Output the (x, y) coordinate of the center of the cell containing the given text.  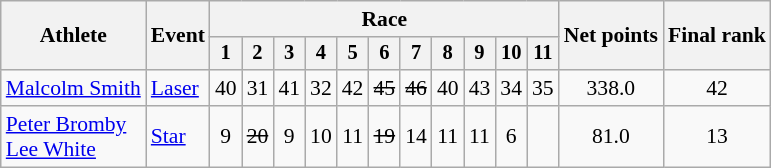
20 (258, 136)
Star (178, 136)
8 (448, 54)
7 (416, 54)
41 (289, 88)
4 (321, 54)
35 (543, 88)
2 (258, 54)
Peter BrombyLee White (74, 136)
46 (416, 88)
34 (511, 88)
Net points (611, 36)
45 (384, 88)
31 (258, 88)
Athlete (74, 36)
Final rank (717, 36)
13 (717, 136)
14 (416, 136)
1 (226, 54)
338.0 (611, 88)
Event (178, 36)
5 (353, 54)
43 (480, 88)
Laser (178, 88)
3 (289, 54)
Race (384, 19)
32 (321, 88)
Malcolm Smith (74, 88)
19 (384, 136)
81.0 (611, 136)
